Search for the cell housing the specified text and yield its (x, y) center coordinate. 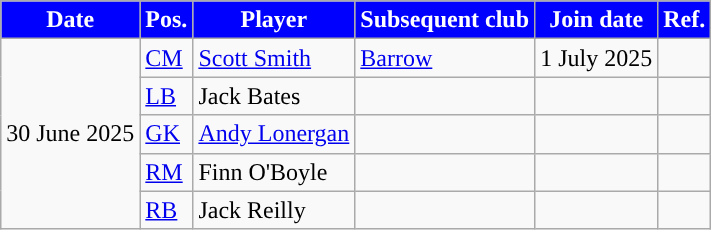
Pos. (166, 20)
Ref. (684, 20)
30 June 2025 (70, 134)
Finn O'Boyle (274, 172)
LB (166, 96)
RB (166, 210)
CM (166, 58)
Player (274, 20)
RM (166, 172)
Andy Lonergan (274, 134)
Join date (596, 20)
1 July 2025 (596, 58)
Jack Reilly (274, 210)
Scott Smith (274, 58)
Subsequent club (445, 20)
Barrow (445, 58)
Jack Bates (274, 96)
GK (166, 134)
Date (70, 20)
